Detect which cell encompasses the target text, then output its (x, y) center coordinate. 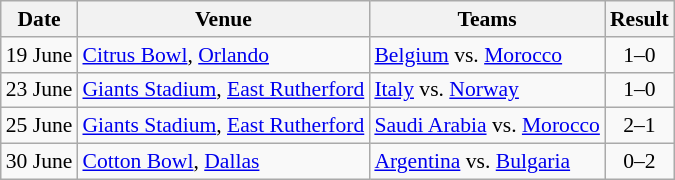
30 June (40, 162)
0–2 (640, 162)
Argentina vs. Bulgaria (487, 162)
25 June (40, 126)
Venue (223, 19)
Belgium vs. Morocco (487, 55)
Result (640, 19)
19 June (40, 55)
2–1 (640, 126)
23 June (40, 90)
Date (40, 19)
Cotton Bowl, Dallas (223, 162)
Italy vs. Norway (487, 90)
Teams (487, 19)
Citrus Bowl, Orlando (223, 55)
Saudi Arabia vs. Morocco (487, 126)
